Scan for the cell matching the given text and deliver its [x, y] coordinate at center. 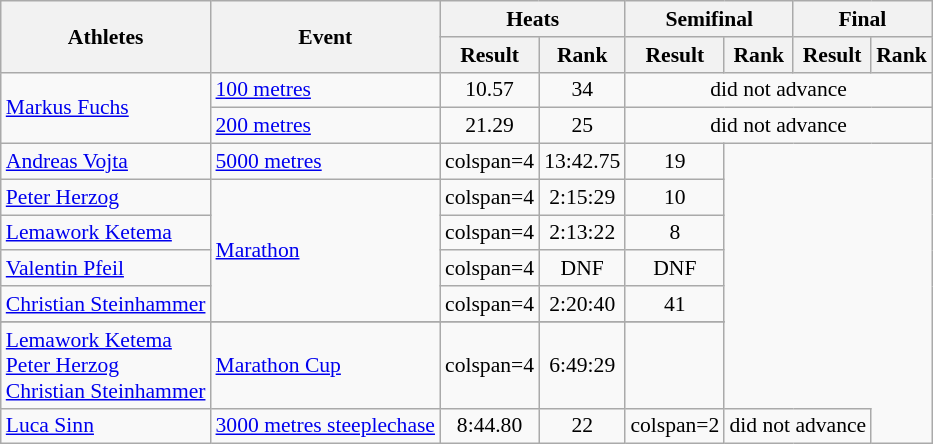
2:20:40 [582, 304]
Event [326, 36]
Lemawork Ketema [106, 233]
Semifinal [709, 19]
21.29 [490, 126]
25 [582, 126]
Christian Steinhammer [106, 304]
6:49:29 [582, 366]
10.57 [490, 90]
100 metres [326, 90]
41 [674, 304]
2:13:22 [582, 233]
Lemawork KetemaPeter HerzogChristian Steinhammer [106, 366]
3000 metres steeplechase [326, 426]
8 [674, 233]
Marathon Cup [326, 366]
19 [674, 162]
Markus Fuchs [106, 108]
Luca Sinn [106, 426]
8:44.80 [490, 426]
5000 metres [326, 162]
200 metres [326, 126]
Final [862, 19]
Andreas Vojta [106, 162]
2:15:29 [582, 197]
13:42.75 [582, 162]
Peter Herzog [106, 197]
colspan=2 [674, 426]
34 [582, 90]
22 [582, 426]
Marathon [326, 250]
Heats [532, 19]
Valentin Pfeil [106, 269]
Athletes [106, 36]
10 [674, 197]
